Output the [x, y] coordinate of the center of the cell containing the given text.  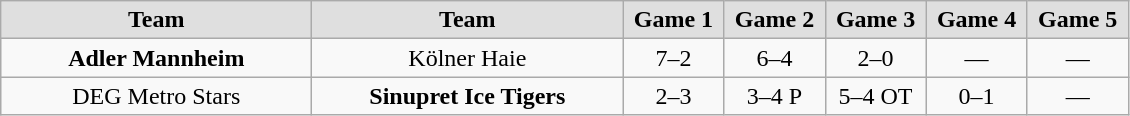
Game 4 [976, 20]
Game 2 [774, 20]
Kölner Haie [468, 58]
Game 3 [876, 20]
5–4 OT [876, 96]
Adler Mannheim [156, 58]
7–2 [674, 58]
Game 5 [1078, 20]
2–0 [876, 58]
2–3 [674, 96]
Game 1 [674, 20]
Sinupret Ice Tigers [468, 96]
0–1 [976, 96]
3–4 P [774, 96]
DEG Metro Stars [156, 96]
6–4 [774, 58]
